Pinpoint the cell where the given text exists, returning its [X, Y] midpoint coordinate. 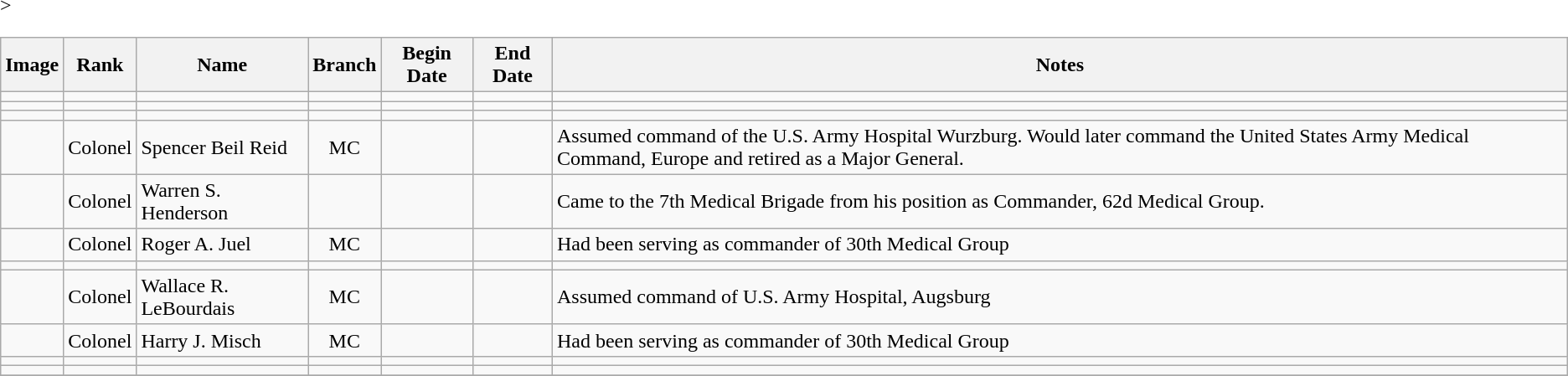
Notes [1060, 65]
Branch [345, 65]
End Date [513, 65]
Wallace R. LeBourdais [223, 296]
Begin Date [427, 65]
Assumed command of U.S. Army Hospital, Augsburg [1060, 296]
Roger A. Juel [223, 245]
Spencer Beil Reid [223, 147]
Warren S. Henderson [223, 201]
Harry J. Misch [223, 340]
Came to the 7th Medical Brigade from his position as Commander, 62d Medical Group. [1060, 201]
Rank [101, 65]
Name [223, 65]
Image [32, 65]
